Extract the (x, y) coordinate from the center of the cell holding the provided text.  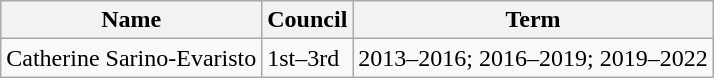
Council (308, 20)
Name (132, 20)
Term (533, 20)
1st–3rd (308, 58)
2013–2016; 2016–2019; 2019–2022 (533, 58)
Catherine Sarino-Evaristo (132, 58)
